Scan for the cell matching the given text and deliver its [X, Y] coordinate at center. 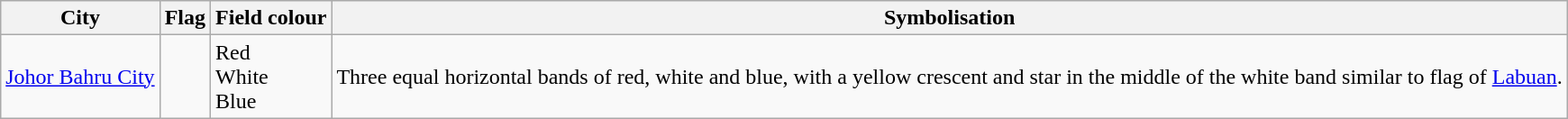
Symbolisation [950, 18]
Johor Bahru City [80, 77]
Flag [185, 18]
Three equal horizontal bands of red, white and blue, with a yellow crescent and star in the middle of the white band similar to flag of Labuan. [950, 77]
Field colour [271, 18]
City [80, 18]
RedWhiteBlue [271, 77]
